Find where the given text appears and provide that cell's center as (X, Y) coordinate. 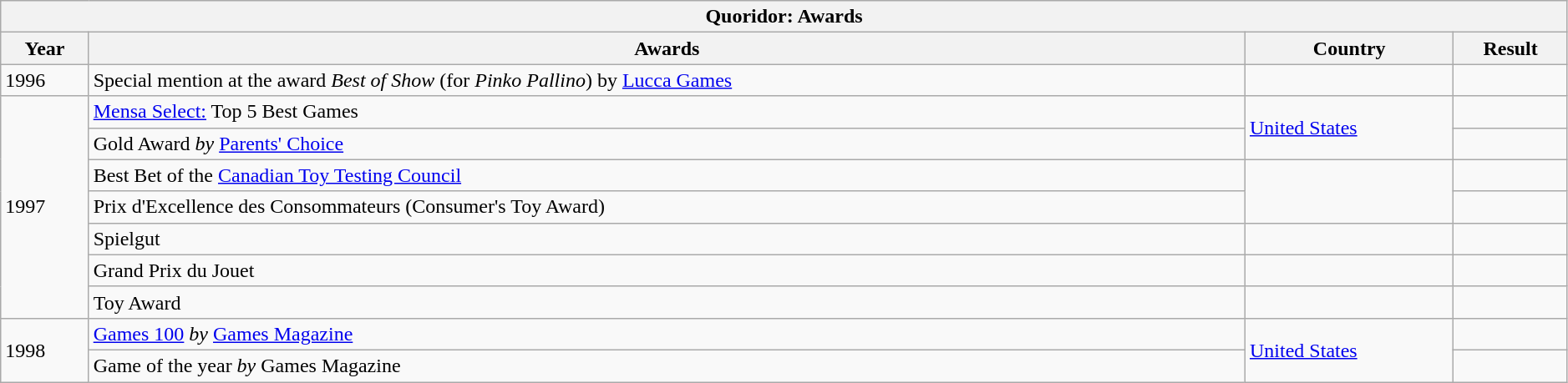
Result (1510, 48)
Prix d'Excellence des Consommateurs (Consumer's Toy Award) (667, 207)
1998 (45, 350)
Awards (667, 48)
Quoridor: Awards (784, 17)
1997 (45, 207)
Spielgut (667, 239)
Gold Award by Parents' Choice (667, 144)
Grand Prix du Jouet (667, 270)
Toy Award (667, 302)
Best Bet of the Canadian Toy Testing Council (667, 175)
Year (45, 48)
Game of the year by Games Magazine (667, 365)
Country (1350, 48)
Games 100 by Games Magazine (667, 334)
Special mention at the award Best of Show (for Pinko Pallino) by Lucca Games (667, 80)
1996 (45, 80)
Mensa Select: Top 5 Best Games (667, 112)
